Provide the (X, Y) coordinate of the cell's center where the given text is located.  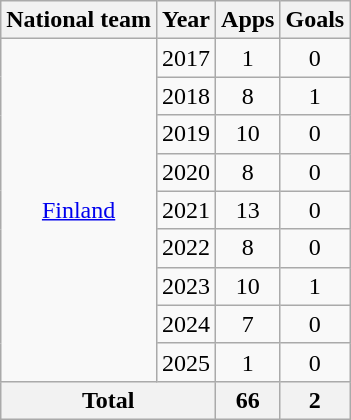
2024 (186, 324)
Year (186, 20)
Finland (79, 210)
2020 (186, 172)
2017 (186, 58)
2021 (186, 210)
2025 (186, 362)
2022 (186, 248)
Goals (315, 20)
2023 (186, 286)
7 (248, 324)
2018 (186, 96)
Total (108, 400)
13 (248, 210)
Apps (248, 20)
2 (315, 400)
66 (248, 400)
National team (79, 20)
2019 (186, 134)
